From the cell containing the given text, extract its center point as [X, Y] coordinate. 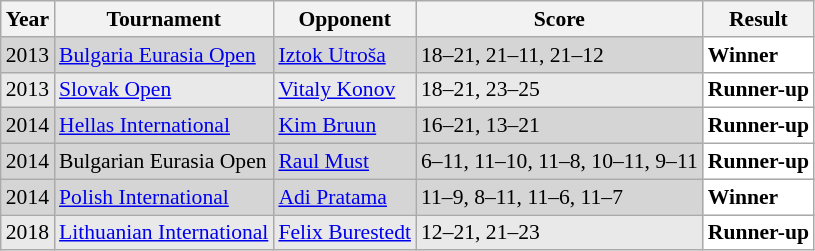
Opponent [344, 19]
11–9, 8–11, 11–6, 11–7 [560, 197]
Iztok Utroša [344, 55]
Bulgarian Eurasia Open [164, 162]
Year [28, 19]
Tournament [164, 19]
Bulgaria Eurasia Open [164, 55]
Hellas International [164, 126]
Felix Burestedt [344, 233]
18–21, 21–11, 21–12 [560, 55]
Kim Bruun [344, 126]
12–21, 21–23 [560, 233]
2018 [28, 233]
Score [560, 19]
Vitaly Konov [344, 90]
6–11, 11–10, 11–8, 10–11, 9–11 [560, 162]
Polish International [164, 197]
16–21, 13–21 [560, 126]
Adi Pratama [344, 197]
Result [758, 19]
18–21, 23–25 [560, 90]
Raul Must [344, 162]
Lithuanian International [164, 233]
Slovak Open [164, 90]
